Extract the [X, Y] coordinate from the center of the cell holding the provided text.  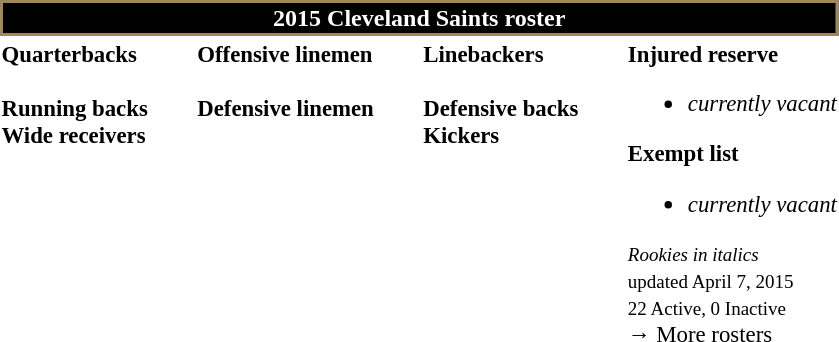
2015 Cleveland Saints roster [419, 18]
